Extract the [x, y] coordinate from the center of the cell holding the provided text.  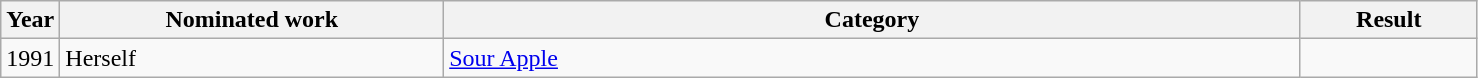
Sour Apple [872, 58]
Nominated work [252, 20]
Result [1388, 20]
1991 [30, 58]
Year [30, 20]
Herself [252, 58]
Category [872, 20]
